Provide the [x, y] coordinate of the cell's center where the given text is located.  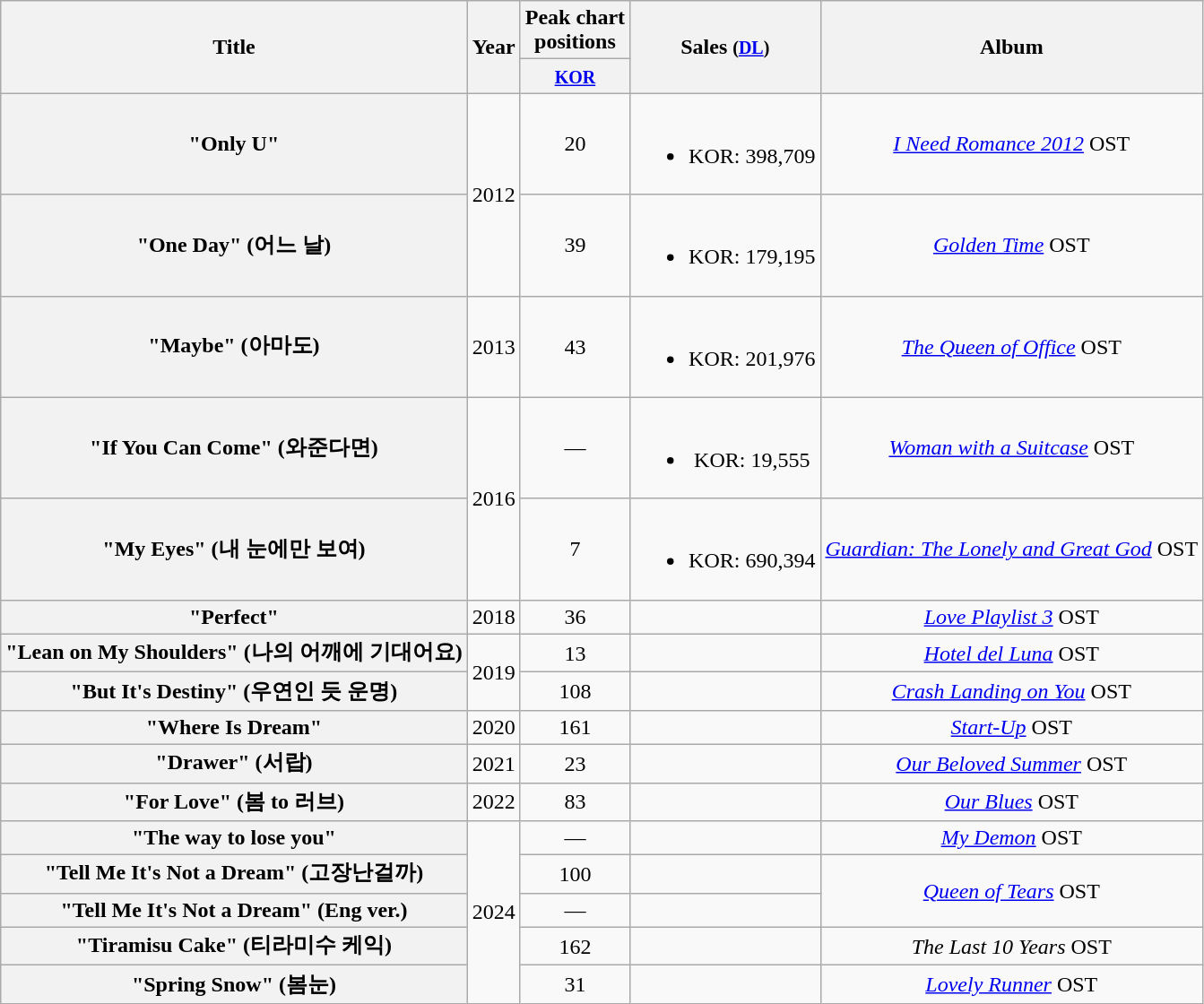
2019 [493, 672]
"Spring Snow" (봄눈) [234, 984]
43 [575, 346]
Hotel del Luna OST [1011, 653]
2018 [493, 617]
"If You Can Come" (와준다면) [234, 448]
2022 [493, 801]
The Queen of Office OST [1011, 346]
"For Love" (봄 to 러브) [234, 801]
"The way to lose you" [234, 838]
Peak chart positions [575, 30]
KOR: 179,195 [725, 246]
13 [575, 653]
"Perfect" [234, 617]
"My Eyes" (내 눈에만 보여) [234, 549]
31 [575, 984]
"Only U" [234, 143]
2013 [493, 346]
7 [575, 549]
Title [234, 47]
100 [575, 875]
"Drawer" (서랍) [234, 764]
Guardian: The Lonely and Great God OST [1011, 549]
2020 [493, 727]
Queen of Tears OST [1011, 891]
Love Playlist 3 OST [1011, 617]
"Tiramisu Cake" (티라미수 케익) [234, 947]
161 [575, 727]
2016 [493, 498]
20 [575, 143]
The Last 10 Years OST [1011, 947]
Golden Time OST [1011, 246]
23 [575, 764]
"But It's Destiny" (우연인 듯 운명) [234, 692]
KOR: 201,976 [725, 346]
KOR: 19,555 [725, 448]
2021 [493, 764]
2012 [493, 195]
"Tell Me It's Not a Dream" (고장난걸까) [234, 875]
Year [493, 47]
KOR: 690,394 [725, 549]
162 [575, 947]
My Demon OST [1011, 838]
Woman with a Suitcase OST [1011, 448]
Crash Landing on You OST [1011, 692]
Lovely Runner OST [1011, 984]
I Need Romance 2012 OST [1011, 143]
"Tell Me It's Not a Dream" (Eng ver.) [234, 910]
"Maybe" (아마도) [234, 346]
KOR: 398,709 [725, 143]
Start-Up OST [1011, 727]
"Where Is Dream" [234, 727]
KOR [575, 76]
36 [575, 617]
Our Blues OST [1011, 801]
39 [575, 246]
Our Beloved Summer OST [1011, 764]
2024 [493, 913]
108 [575, 692]
"Lean on My Shoulders" (나의 어깨에 기대어요) [234, 653]
83 [575, 801]
Sales (DL) [725, 47]
Album [1011, 47]
"One Day" (어느 날) [234, 246]
